Return [X, Y] of the center of cell containing provided text 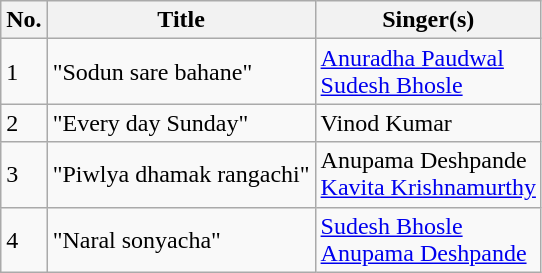
Anupama DeshpandeKavita Krishnamurthy [428, 174]
Sudesh BhosleAnupama Deshpande [428, 240]
"Every day Sunday" [181, 123]
Singer(s) [428, 20]
"Piwlya dhamak rangachi" [181, 174]
1 [24, 72]
No. [24, 20]
Vinod Kumar [428, 123]
Title [181, 20]
2 [24, 123]
"Naral sonyacha" [181, 240]
4 [24, 240]
3 [24, 174]
"Sodun sare bahane" [181, 72]
Anuradha Paudwal Sudesh Bhosle [428, 72]
